For the text-containing cell, return its midpoint in (x, y) coordinate format. 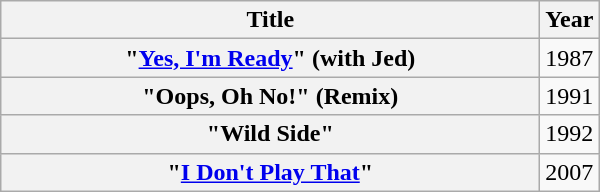
"I Don't Play That" (270, 172)
Title (270, 20)
Year (570, 20)
1992 (570, 134)
"Oops, Oh No!" (Remix) (270, 96)
1987 (570, 58)
2007 (570, 172)
"Yes, I'm Ready" (with Jed) (270, 58)
1991 (570, 96)
"Wild Side" (270, 134)
